Find where the given text appears and provide that cell's center as (x, y) coordinate. 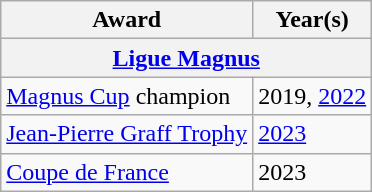
Ligue Magnus (186, 58)
2019, 2022 (312, 96)
Year(s) (312, 20)
Jean-Pierre Graff Trophy (127, 134)
Magnus Cup champion (127, 96)
Coupe de France (127, 172)
Award (127, 20)
